For the text-containing cell, return its midpoint in [x, y] coordinate format. 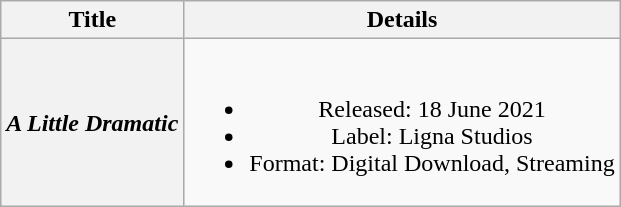
Released: 18 June 2021Label: Ligna StudiosFormat: Digital Download, Streaming [402, 122]
Details [402, 20]
A Little Dramatic [92, 122]
Title [92, 20]
